Output the [X, Y] coordinate of the center of the cell containing the given text.  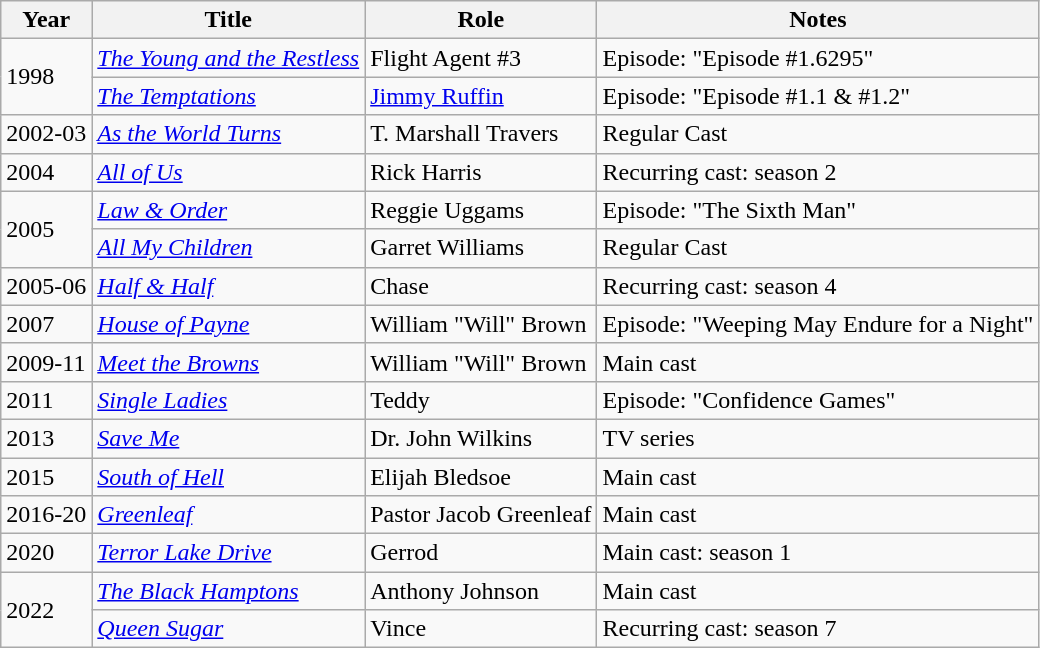
Episode: "Episode #1.6295" [818, 58]
Jimmy Ruffin [481, 96]
Notes [818, 20]
2005-06 [46, 286]
Episode: "Episode #1.1 & #1.2" [818, 96]
Save Me [228, 438]
Pastor Jacob Greenleaf [481, 515]
2002-03 [46, 134]
Recurring cast: season 2 [818, 172]
Recurring cast: season 7 [818, 629]
2016-20 [46, 515]
2013 [46, 438]
Law & Order [228, 210]
2004 [46, 172]
The Black Hamptons [228, 591]
Rick Harris [481, 172]
The Young and the Restless [228, 58]
All My Children [228, 248]
Episode: "The Sixth Man" [818, 210]
1998 [46, 77]
Title [228, 20]
House of Payne [228, 324]
Elijah Bledsoe [481, 477]
Half & Half [228, 286]
Episode: "Confidence Games" [818, 400]
T. Marshall Travers [481, 134]
Garret Williams [481, 248]
Chase [481, 286]
2009-11 [46, 362]
Terror Lake Drive [228, 553]
2007 [46, 324]
Role [481, 20]
All of Us [228, 172]
Main cast: season 1 [818, 553]
Queen Sugar [228, 629]
2020 [46, 553]
Vince [481, 629]
2022 [46, 610]
2011 [46, 400]
Anthony Johnson [481, 591]
Teddy [481, 400]
Single Ladies [228, 400]
Year [46, 20]
As the World Turns [228, 134]
Greenleaf [228, 515]
Reggie Uggams [481, 210]
Recurring cast: season 4 [818, 286]
2015 [46, 477]
Meet the Browns [228, 362]
Dr. John Wilkins [481, 438]
TV series [818, 438]
The Temptations [228, 96]
South of Hell [228, 477]
2005 [46, 229]
Episode: "Weeping May Endure for a Night" [818, 324]
Flight Agent #3 [481, 58]
Gerrod [481, 553]
